Provide the [x, y] coordinate of the cell's center where the given text is located.  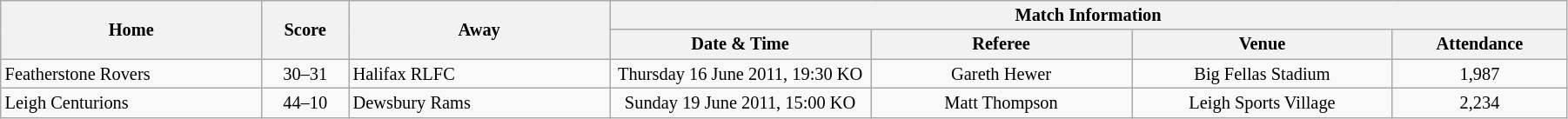
Big Fellas Stadium [1263, 74]
Venue [1263, 44]
Sunday 19 June 2011, 15:00 KO [740, 102]
1,987 [1479, 74]
Dewsbury Rams [479, 102]
Leigh Sports Village [1263, 102]
30–31 [305, 74]
2,234 [1479, 102]
Date & Time [740, 44]
Home [131, 30]
44–10 [305, 102]
Gareth Hewer [1002, 74]
Leigh Centurions [131, 102]
Thursday 16 June 2011, 19:30 KO [740, 74]
Matt Thompson [1002, 102]
Score [305, 30]
Featherstone Rovers [131, 74]
Away [479, 30]
Match Information [1089, 15]
Attendance [1479, 44]
Referee [1002, 44]
Halifax RLFC [479, 74]
